Extract the [X, Y] coordinate from the center of the cell holding the provided text.  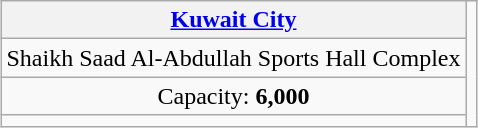
Shaikh Saad Al-Abdullah Sports Hall Complex [234, 58]
Kuwait City [234, 20]
Capacity: 6,000 [234, 96]
